Determine the (x, y) coordinate at the center of the cell enclosing the given text.  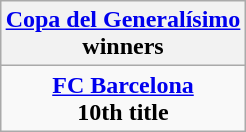
Copa del Generalísimowinners (123, 34)
FC Barcelona10th title (123, 98)
